Output the (x, y) coordinate of the center of the cell containing the given text.  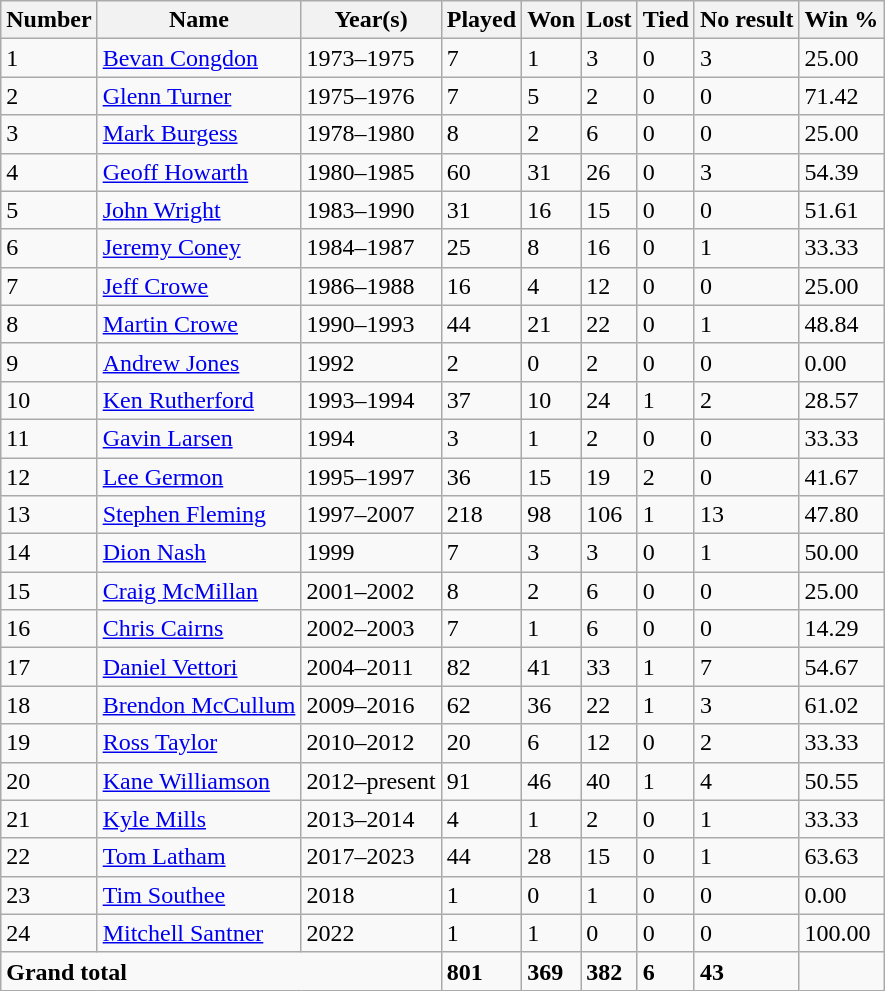
1978–1980 (371, 134)
106 (609, 515)
2001–2002 (371, 591)
1986–1988 (371, 286)
1993–1994 (371, 400)
Year(s) (371, 20)
48.84 (842, 324)
Dion Nash (199, 553)
Brendon McCullum (199, 705)
Glenn Turner (199, 96)
50.00 (842, 553)
51.61 (842, 210)
Kane Williamson (199, 781)
Won (552, 20)
Jeremy Coney (199, 248)
1983–1990 (371, 210)
28 (552, 857)
46 (552, 781)
Grand total (221, 971)
Daniel Vettori (199, 667)
63.63 (842, 857)
No result (746, 20)
John Wright (199, 210)
1997–2007 (371, 515)
43 (746, 971)
Martin Crowe (199, 324)
47.80 (842, 515)
91 (481, 781)
100.00 (842, 933)
60 (481, 172)
25 (481, 248)
1973–1975 (371, 58)
Lee Germon (199, 477)
Tied (666, 20)
Geoff Howarth (199, 172)
23 (49, 895)
Mitchell Santner (199, 933)
1990–1993 (371, 324)
Win % (842, 20)
2012–present (371, 781)
382 (609, 971)
Craig McMillan (199, 591)
2004–2011 (371, 667)
14 (49, 553)
Name (199, 20)
82 (481, 667)
Jeff Crowe (199, 286)
1984–1987 (371, 248)
54.39 (842, 172)
2022 (371, 933)
Number (49, 20)
801 (481, 971)
Tim Southee (199, 895)
Played (481, 20)
17 (49, 667)
71.42 (842, 96)
2009–2016 (371, 705)
218 (481, 515)
Lost (609, 20)
18 (49, 705)
Kyle Mills (199, 819)
369 (552, 971)
1999 (371, 553)
33 (609, 667)
1994 (371, 438)
37 (481, 400)
Mark Burgess (199, 134)
98 (552, 515)
41.67 (842, 477)
Andrew Jones (199, 362)
26 (609, 172)
28.57 (842, 400)
50.55 (842, 781)
Stephen Fleming (199, 515)
2002–2003 (371, 629)
2017–2023 (371, 857)
2013–2014 (371, 819)
2018 (371, 895)
14.29 (842, 629)
40 (609, 781)
2010–2012 (371, 743)
1975–1976 (371, 96)
11 (49, 438)
1980–1985 (371, 172)
41 (552, 667)
54.67 (842, 667)
Chris Cairns (199, 629)
61.02 (842, 705)
1995–1997 (371, 477)
Ken Rutherford (199, 400)
Bevan Congdon (199, 58)
Ross Taylor (199, 743)
Tom Latham (199, 857)
9 (49, 362)
1992 (371, 362)
62 (481, 705)
Gavin Larsen (199, 438)
